Return [X, Y] of the center of cell containing provided text 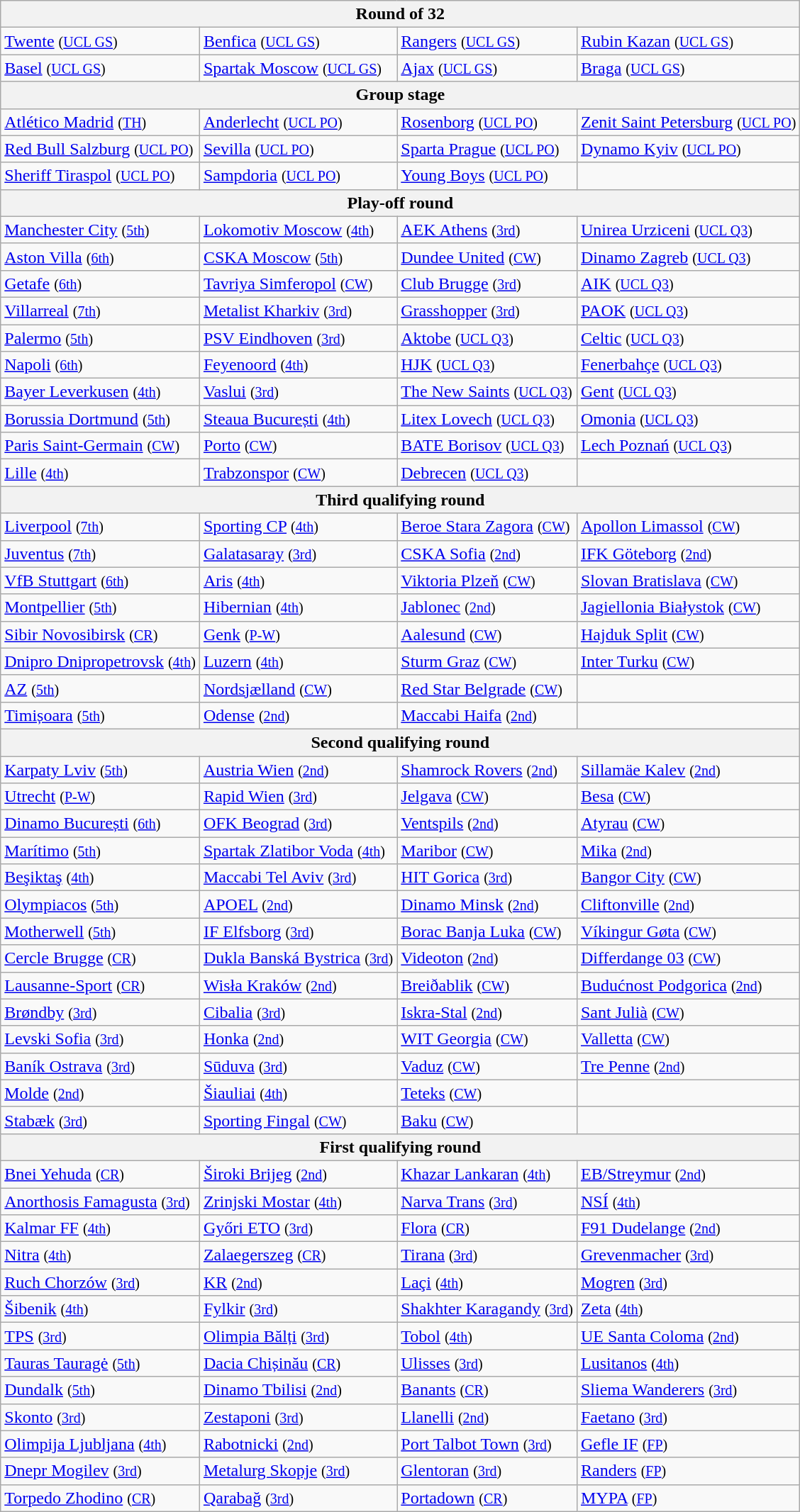
Jagiellonia Białystok (CW) [688, 607]
AZ (5th) [101, 688]
Maribor (CW) [487, 851]
Timișoara (5th) [101, 715]
Tirana (3rd) [487, 1255]
Dynamo Kyiv (UCL PO) [688, 149]
CSKA Sofia (2nd) [487, 554]
Viktoria Plzeň (CW) [487, 581]
Lokomotiv Moscow (4th) [298, 230]
Atlético Madrid (TH) [101, 122]
Red Star Belgrade (CW) [487, 688]
Hibernian (4th) [298, 607]
Zestaponi (3rd) [298, 1417]
Glentoran (3rd) [487, 1471]
Borussia Dortmund (5th) [101, 419]
Jelgava (CW) [487, 797]
Third qualifying round [400, 500]
Llanelli (2nd) [487, 1417]
Videoton (2nd) [487, 958]
Unirea Urziceni (UCL Q3) [688, 230]
Beşiktaş (4th) [101, 878]
Palermo (5th) [101, 338]
Torpedo Zhodino (CR) [101, 1498]
Atyrau (CW) [688, 824]
Genk (P-W) [298, 634]
Randers (FP) [688, 1471]
Group stage [400, 95]
Motherwell (5th) [101, 931]
Zrinjski Mostar (4th) [298, 1202]
Braga (UCL GS) [688, 68]
Rosenborg (UCL PO) [487, 122]
HIT Gorica (3rd) [487, 878]
Sheriff Tiraspol (UCL PO) [101, 176]
Tre Penne (2nd) [688, 1066]
CSKA Moscow (5th) [298, 257]
Port Talbot Town (3rd) [487, 1444]
Play-off round [400, 203]
Second qualifying round [400, 742]
Maccabi Tel Aviv (3rd) [298, 878]
Dnipro Dnipropetrovsk (4th) [101, 661]
Gent (UCL Q3) [688, 392]
Liverpool (7th) [101, 527]
UE Santa Coloma (2nd) [688, 1336]
Tobol (4th) [487, 1336]
Banants (CR) [487, 1390]
Breiðablik (CW) [487, 985]
Juventus (7th) [101, 554]
Sturm Graz (CW) [487, 661]
Gefle IF (FP) [688, 1444]
Levski Sofia (3rd) [101, 1039]
NSÍ (4th) [688, 1202]
Karpaty Lviv (5th) [101, 769]
Feyenoord (4th) [298, 365]
Teteks (CW) [487, 1093]
Dinamo Zagreb (UCL Q3) [688, 257]
Porto (CW) [298, 446]
Odense (2nd) [298, 715]
Baník Ostrava (3rd) [101, 1066]
Shakhter Karagandy (3rd) [487, 1309]
Rubin Kazan (UCL GS) [688, 41]
Dinamo București (6th) [101, 824]
Skonto (3rd) [101, 1417]
Paris Saint-Germain (CW) [101, 446]
Spartak Moscow (UCL GS) [298, 68]
Inter Turku (CW) [688, 661]
Twente (UCL GS) [101, 41]
Jablonec (2nd) [487, 607]
Bangor City (CW) [688, 878]
Sevilla (UCL PO) [298, 149]
Beroe Stara Zagora (CW) [487, 527]
Lausanne-Sport (CR) [101, 985]
PSV Eindhoven (3rd) [298, 338]
Anorthosis Famagusta (3rd) [101, 1202]
AIK (UCL Q3) [688, 284]
Utrecht (P-W) [101, 797]
Dnepr Mogilev (3rd) [101, 1471]
OFK Beograd (3rd) [298, 824]
Montpellier (5th) [101, 607]
Ventspils (2nd) [487, 824]
Valletta (CW) [688, 1039]
VfB Stuttgart (6th) [101, 581]
Portadown (CR) [487, 1498]
Ruch Chorzów (3rd) [101, 1282]
Benfica (UCL GS) [298, 41]
Sparta Prague (UCL PO) [487, 149]
Grevenmacher (3rd) [688, 1255]
Tauras Tauragė (5th) [101, 1363]
Brøndby (3rd) [101, 1012]
Cibalia (3rd) [298, 1012]
Flora (CR) [487, 1228]
Molde (2nd) [101, 1093]
Sampdoria (UCL PO) [298, 176]
Aris (4th) [298, 581]
Olympiacos (5th) [101, 905]
Mika (2nd) [688, 851]
Šiauliai (4th) [298, 1093]
Dundalk (5th) [101, 1390]
Apollon Limassol (CW) [688, 527]
Celtic (UCL Q3) [688, 338]
Bayer Leverkusen (4th) [101, 392]
Austria Wien (2nd) [298, 769]
Fenerbahçe (UCL Q3) [688, 365]
Nitra (4th) [101, 1255]
PAOK (UCL Q3) [688, 310]
Sporting CP (4th) [298, 527]
Laçi (4th) [487, 1282]
IF Elfsborg (3rd) [298, 931]
Sliema Wanderers (3rd) [688, 1390]
The New Saints (UCL Q3) [487, 392]
Hajduk Split (CW) [688, 634]
Borac Banja Luka (CW) [487, 931]
Iskra-Stal (2nd) [487, 1012]
Anderlecht (UCL PO) [298, 122]
Lusitanos (4th) [688, 1363]
Bnei Yehuda (CR) [101, 1174]
Lille (4th) [101, 473]
Vaslui (3rd) [298, 392]
Sillamäe Kalev (2nd) [688, 769]
F91 Dudelange (2nd) [688, 1228]
Sant Julià (CW) [688, 1012]
Ulisses (3rd) [487, 1363]
Široki Brijeg (2nd) [298, 1174]
Manchester City (5th) [101, 230]
Aktobe (UCL Q3) [487, 338]
Qarabağ (3rd) [298, 1498]
Aston Villa (6th) [101, 257]
Slovan Bratislava (CW) [688, 581]
Rangers (UCL GS) [487, 41]
Marítimo (5th) [101, 851]
Lech Poznań (UCL Q3) [688, 446]
Rabotnicki (2nd) [298, 1444]
Luzern (4th) [298, 661]
Zeta (4th) [688, 1309]
Kalmar FF (4th) [101, 1228]
Omonia (UCL Q3) [688, 419]
EB/Streymur (2nd) [688, 1174]
Wisła Kraków (2nd) [298, 985]
Aalesund (CW) [487, 634]
Dacia Chișinău (CR) [298, 1363]
Šibenik (4th) [101, 1309]
Győri ETO (3rd) [298, 1228]
Round of 32 [400, 14]
Galatasaray (3rd) [298, 554]
Zalaegerszeg (CR) [298, 1255]
Khazar Lankaran (4th) [487, 1174]
Red Bull Salzburg (UCL PO) [101, 149]
Steaua București (4th) [298, 419]
Cliftonville (2nd) [688, 905]
BATE Borisov (UCL Q3) [487, 446]
Mogren (3rd) [688, 1282]
Club Brugge (3rd) [487, 284]
Narva Trans (3rd) [487, 1202]
WIT Georgia (CW) [487, 1039]
Budućnost Podgorica (2nd) [688, 985]
Maccabi Haifa (2nd) [487, 715]
Vaduz (CW) [487, 1066]
TPS (3rd) [101, 1336]
Debrecen (UCL Q3) [487, 473]
Metalist Kharkiv (3rd) [298, 310]
Honka (2nd) [298, 1039]
Villarreal (7th) [101, 310]
Trabzonspor (CW) [298, 473]
Olimpia Bălți (3rd) [298, 1336]
Fylkir (3rd) [298, 1309]
Zenit Saint Petersburg (UCL PO) [688, 122]
Rapid Wien (3rd) [298, 797]
Sūduva (3rd) [298, 1066]
Tavriya Simferopol (CW) [298, 284]
Sibir Novosibirsk (CR) [101, 634]
Nordsjælland (CW) [298, 688]
Dinamo Minsk (2nd) [487, 905]
Litex Lovech (UCL Q3) [487, 419]
Differdange 03 (CW) [688, 958]
Grasshopper (3rd) [487, 310]
Basel (UCL GS) [101, 68]
Baku (CW) [487, 1120]
Faetano (3rd) [688, 1417]
AEK Athens (3rd) [487, 230]
Cercle Brugge (CR) [101, 958]
First qualifying round [400, 1147]
MYPA (FP) [688, 1498]
Young Boys (UCL PO) [487, 176]
IFK Göteborg (2nd) [688, 554]
Olimpija Ljubljana (4th) [101, 1444]
Ajax (UCL GS) [487, 68]
Dukla Banská Bystrica (3rd) [298, 958]
Metalurg Skopje (3rd) [298, 1471]
Spartak Zlatibor Voda (4th) [298, 851]
Stabæk (3rd) [101, 1120]
KR (2nd) [298, 1282]
HJK (UCL Q3) [487, 365]
Dinamo Tbilisi (2nd) [298, 1390]
Dundee United (CW) [487, 257]
Shamrock Rovers (2nd) [487, 769]
Getafe (6th) [101, 284]
Napoli (6th) [101, 365]
Besa (CW) [688, 797]
APOEL (2nd) [298, 905]
Sporting Fingal (CW) [298, 1120]
Víkingur Gøta (CW) [688, 931]
